Capture the cell that displays the provided text and extract its [x, y] central coordinate. 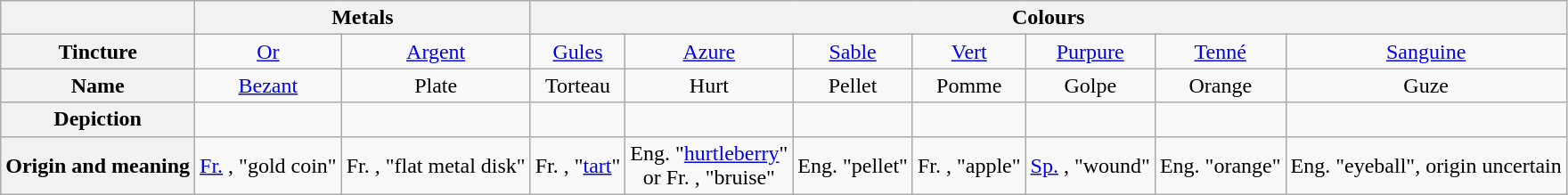
Vert [969, 52]
Pellet [853, 85]
Sanguine [1425, 52]
Sable [853, 52]
Torteau [577, 85]
Azure [709, 52]
Origin and meaning [98, 166]
Fr. , "gold coin" [269, 166]
Argent [436, 52]
Fr. , "flat metal disk" [436, 166]
Guze [1425, 85]
Gules [577, 52]
Eng. "hurtleberry" or Fr. , "bruise" [709, 166]
Fr. , "apple" [969, 166]
Pomme [969, 85]
Golpe [1090, 85]
Tincture [98, 52]
Orange [1221, 85]
Eng. "pellet" [853, 166]
Eng. "orange" [1221, 166]
Purpure [1090, 52]
Eng. "eyeball", origin uncertain [1425, 166]
Name [98, 85]
Fr. , "tart" [577, 166]
Tenné [1221, 52]
Bezant [269, 85]
Hurt [709, 85]
Plate [436, 85]
Depiction [98, 119]
Sp. , "wound" [1090, 166]
Metals [363, 18]
Colours [1048, 18]
Or [269, 52]
